Identify which cell holds the provided text, then report its (X, Y) central coordinate. 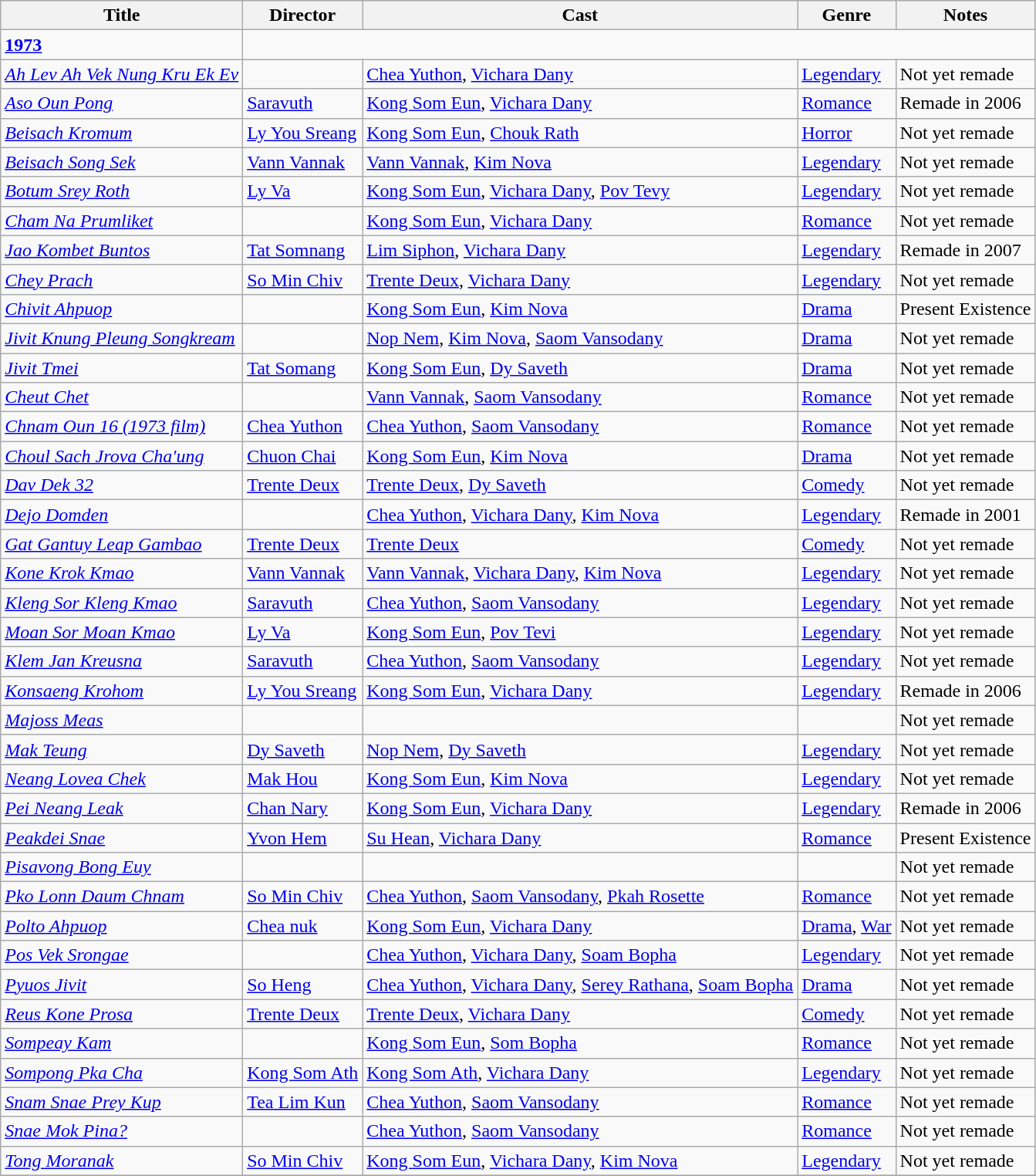
Jivit Tmei (122, 368)
Chea Yuthon, Saom Vansodany, Pkah Rosette (580, 897)
Polto Ahpuop (122, 926)
Remade in 2007 (966, 250)
Cheut Chet (122, 397)
Kong Som Eun, Chouk Rath (580, 133)
Aso Oun Pong (122, 103)
Peakdei Snae (122, 837)
Genre (847, 15)
Chea Yuthon, Vichara Dany, Kim Nova (580, 515)
Snam Snae Prey Kup (122, 1102)
Lim Siphon, Vichara Dany (580, 250)
Trente Deux, Dy Saveth (580, 485)
Chea Yuthon (302, 427)
Sompeay Kam (122, 1043)
Drama, War (847, 926)
Chan Nary (302, 808)
Director (302, 15)
Choul Sach Jrova Cha'ung (122, 456)
Sompong Pka Cha (122, 1073)
Kone Krok Kmao (122, 573)
Cast (580, 15)
Jivit Knung Pleung Songkream (122, 338)
Tea Lim Kun (302, 1102)
Kleng Sor Kleng Kmao (122, 603)
Kong Som Ath, Vichara Dany (580, 1073)
Vann Vannak, Vichara Dany, Kim Nova (580, 573)
Moan Sor Moan Kmao (122, 632)
Horror (847, 133)
Nop Nem, Kim Nova, Saom Vansodany (580, 338)
Kong Som Eun, Dy Saveth (580, 368)
Nop Nem, Dy Saveth (580, 749)
Majoss Meas (122, 720)
Yvon Hem (302, 837)
Ah Lev Ah Vek Nung Kru Ek Ev (122, 74)
Chivit Ahpuop (122, 309)
Dy Saveth (302, 749)
Kong Som Eun, Vichara Dany, Pov Tevy (580, 191)
Reus Kone Prosa (122, 1014)
Pos Vek Srongae (122, 955)
Kong Som Eun, Som Bopha (580, 1043)
Tong Moranak (122, 1161)
Kong Som Eun, Pov Tevi (580, 632)
Botum Srey Roth (122, 191)
Beisach Song Sek (122, 162)
Chea Yuthon, Vichara Dany (580, 74)
Vann Vannak, Kim Nova (580, 162)
Chnam Oun 16 (1973 film) (122, 427)
1973 (122, 45)
Chuon Chai (302, 456)
Tat Somnang (302, 250)
Jao Kombet Buntos (122, 250)
Chea Yuthon, Vichara Dany, Soam Bopha (580, 955)
Chea Yuthon, Vichara Dany, Serey Rathana, Soam Bopha (580, 985)
Chea nuk (302, 926)
Remade in 2001 (966, 515)
Kong Som Eun, Vichara Dany, Kim Nova (580, 1161)
Kong Som Ath (302, 1073)
Mak Teung (122, 749)
Vann Vannak, Saom Vansodany (580, 397)
Tat Somang (302, 368)
Neang Lovea Chek (122, 779)
Beisach Kromum (122, 133)
Konsaeng Krohom (122, 691)
Gat Gantuy Leap Gambao (122, 544)
Su Hean, Vichara Dany (580, 837)
Cham Na Prumliket (122, 221)
Mak Hou (302, 779)
So Heng (302, 985)
Notes (966, 15)
Dav Dek 32 (122, 485)
Dejo Domden (122, 515)
Klem Jan Kreusna (122, 661)
Pko Lonn Daum Chnam (122, 897)
Snae Mok Pina? (122, 1131)
Pei Neang Leak (122, 808)
Chey Prach (122, 279)
Pyuos Jivit (122, 985)
Title (122, 15)
Pisavong Bong Euy (122, 867)
